Return [X, Y] of the center of cell containing provided text 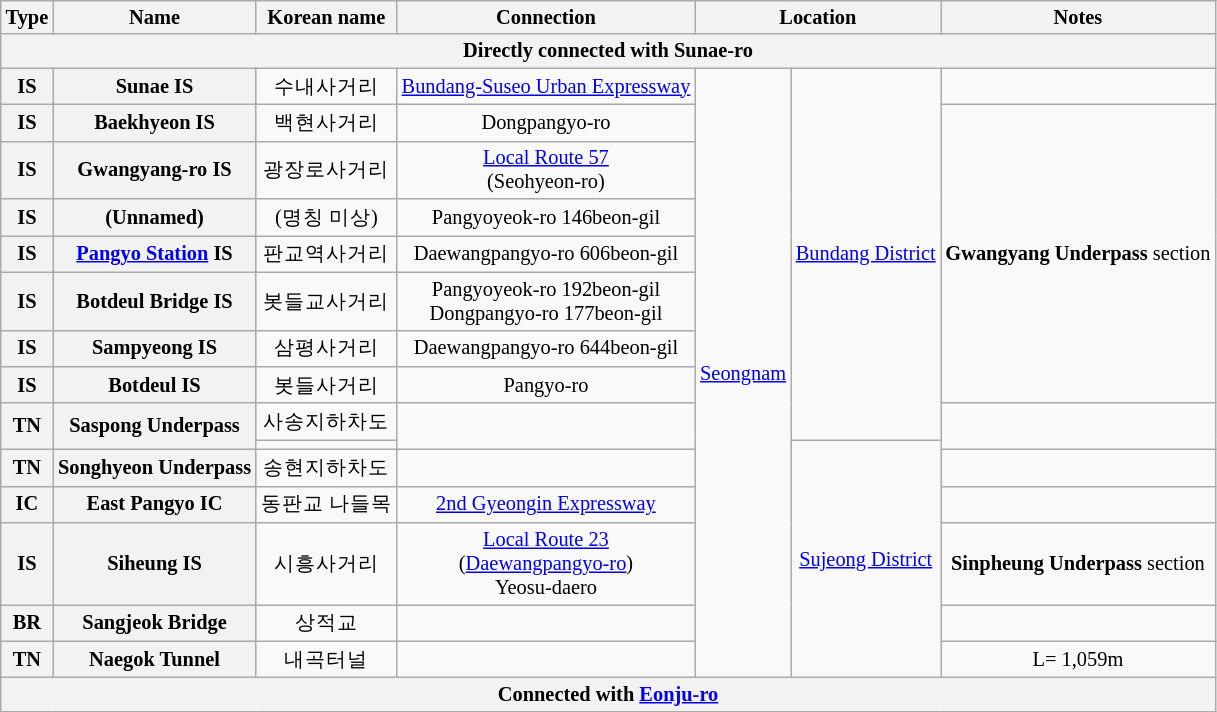
Connected with Eonju-ro [608, 695]
Pangyoyeok-ro 192beon-gilDongpangyo-ro 177beon-gil [546, 301]
Local Route 23(Daewangpangyo-ro)Yeosu-daero [546, 564]
Daewangpangyo-ro 644beon-gil [546, 348]
Sinpheung Underpass section [1078, 564]
Naegok Tunnel [154, 660]
수내사거리 [326, 86]
Botdeul Bridge IS [154, 301]
Local Route 57(Seohyeon-ro) [546, 170]
Bundang District [866, 254]
봇들교사거리 [326, 301]
Botdeul IS [154, 384]
삼평사거리 [326, 348]
Bundang-Suseo Urban Expressway [546, 86]
동판교 나들목 [326, 504]
2nd Gyeongin Expressway [546, 504]
Type [27, 17]
Pangyoyeok-ro 146beon-gil [546, 218]
광장로사거리 [326, 170]
East Pangyo IC [154, 504]
시흥사거리 [326, 564]
Songhyeon Underpass [154, 468]
상적교 [326, 622]
Sujeong District [866, 559]
(명칭 미상) [326, 218]
Notes [1078, 17]
봇들사거리 [326, 384]
Location [818, 17]
Directly connected with Sunae-ro [608, 51]
Pangyo Station IS [154, 254]
송현지하차도 [326, 468]
IC [27, 504]
Saspong Underpass [154, 426]
Gwangyang Underpass section [1078, 254]
Baekhyeon IS [154, 122]
L= 1,059m [1078, 660]
(Unnamed) [154, 218]
Seongnam [743, 373]
백현사거리 [326, 122]
Korean name [326, 17]
Daewangpangyo-ro 606beon-gil [546, 254]
내곡터널 [326, 660]
판교역사거리 [326, 254]
사송지하차도 [326, 422]
BR [27, 622]
Gwangyang-ro IS [154, 170]
Sunae IS [154, 86]
Dongpangyo-ro [546, 122]
Connection [546, 17]
Sangjeok Bridge [154, 622]
Sampyeong IS [154, 348]
Pangyo-ro [546, 384]
Siheung IS [154, 564]
Name [154, 17]
